Detect which cell encompasses the target text, then output its [x, y] center coordinate. 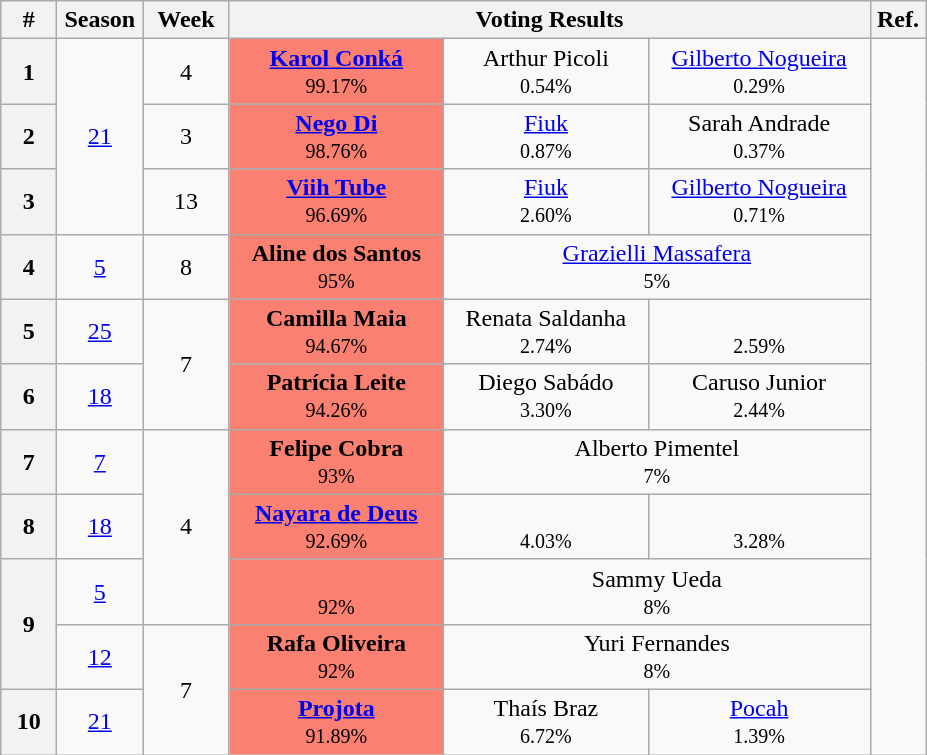
92% [336, 592]
Voting Results [550, 20]
Felipe Cobra93% [336, 462]
12 [100, 656]
# [29, 20]
6 [29, 396]
Aline dos Santos95% [336, 266]
Camilla Maia94.67% [336, 332]
Renata Saldanha2.74% [546, 332]
3.28% [759, 526]
Season [100, 20]
Rafa Oliveira92% [336, 656]
Karol Conká99.17% [336, 72]
2.59% [759, 332]
Fiuk2.60% [546, 202]
Week [186, 20]
Ref. [898, 20]
Thaís Braz6.72% [546, 722]
2 [29, 136]
Sarah Andrade0.37% [759, 136]
Fiuk0.87% [546, 136]
Grazielli Massafera5% [657, 266]
1 [29, 72]
Nayara de Deus92.69% [336, 526]
Caruso Junior2.44% [759, 396]
13 [186, 202]
Patrícia Leite94.26% [336, 396]
Viih Tube96.69% [336, 202]
Arthur Picoli0.54% [546, 72]
Alberto Pimentel7% [657, 462]
Gilberto Nogueira0.71% [759, 202]
Gilberto Nogueira0.29% [759, 72]
Pocah1.39% [759, 722]
Nego Di98.76% [336, 136]
10 [29, 722]
Projota91.89% [336, 722]
9 [29, 624]
Diego Sabádo3.30% [546, 396]
4.03% [546, 526]
Sammy Ueda8% [657, 592]
25 [100, 332]
Yuri Fernandes8% [657, 656]
